Output the [X, Y] coordinate of the center of the cell containing the given text.  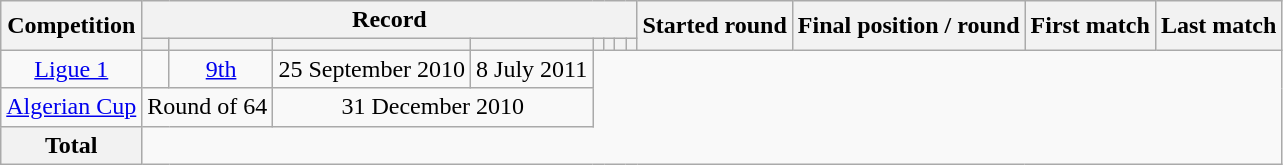
Final position / round [908, 26]
9th [221, 69]
Competition [72, 26]
31 December 2010 [433, 107]
Ligue 1 [72, 69]
First match [1090, 26]
Algerian Cup [72, 107]
Round of 64 [208, 107]
Started round [714, 26]
Record [390, 20]
25 September 2010 [372, 69]
8 July 2011 [532, 69]
Last match [1218, 26]
Total [72, 145]
